Detect which cell encompasses the target text, then output its (x, y) center coordinate. 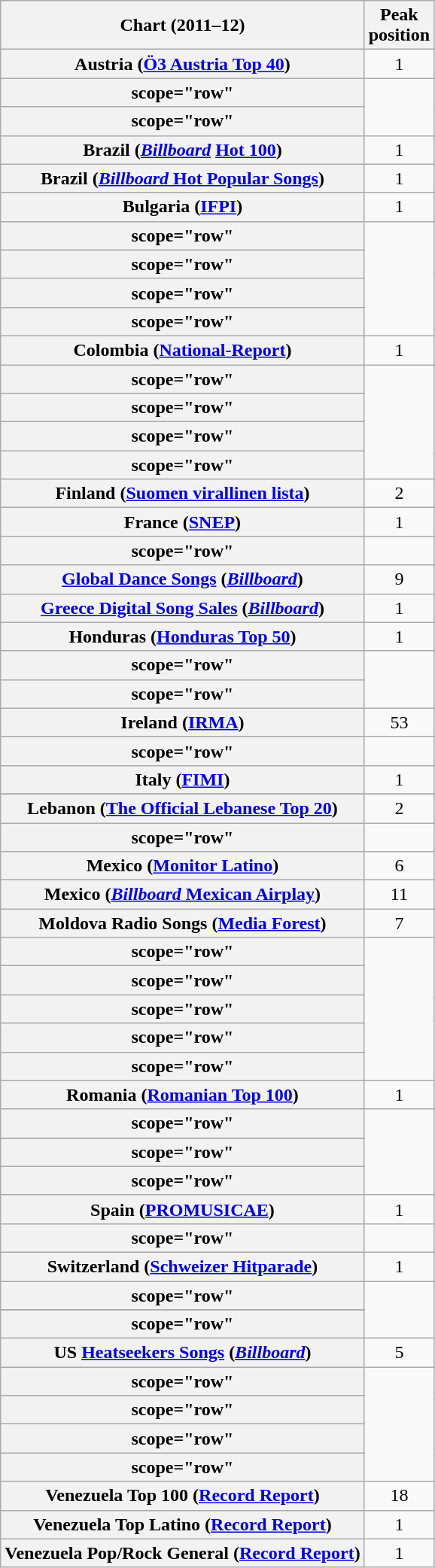
Venezuela Top Latino (Record Report) (182, 1524)
Moldova Radio Songs (Media Forest) (182, 923)
France (SNEP) (182, 522)
Colombia (National-Report) (182, 350)
Global Dance Songs (Billboard) (182, 579)
Mexico (Billboard Mexican Airplay) (182, 895)
Ireland (IRMA) (182, 722)
5 (399, 1353)
Finland (Suomen virallinen lista) (182, 494)
Venezuela Pop/Rock General (Record Report) (182, 1553)
Spain (PROMUSICAE) (182, 1209)
Bulgaria (IFPI) (182, 207)
Italy (FIMI) (182, 779)
9 (399, 579)
Austria (Ö3 Austria Top 40) (182, 64)
Switzerland (Schweizer Hitparade) (182, 1266)
53 (399, 722)
Lebanon (The Official Lebanese Top 20) (182, 808)
US Heatseekers Songs (Billboard) (182, 1353)
Chart (2011–12) (182, 26)
Honduras (Honduras Top 50) (182, 637)
Greece Digital Song Sales (Billboard) (182, 608)
Romania (Romanian Top 100) (182, 1095)
6 (399, 866)
Brazil (Billboard Hot Popular Songs) (182, 178)
Mexico (Monitor Latino) (182, 866)
Peakposition (399, 26)
11 (399, 895)
Brazil (Billboard Hot 100) (182, 150)
18 (399, 1496)
7 (399, 923)
Venezuela Top 100 (Record Report) (182, 1496)
